Extract the [x, y] coordinate from the center of the cell holding the provided text.  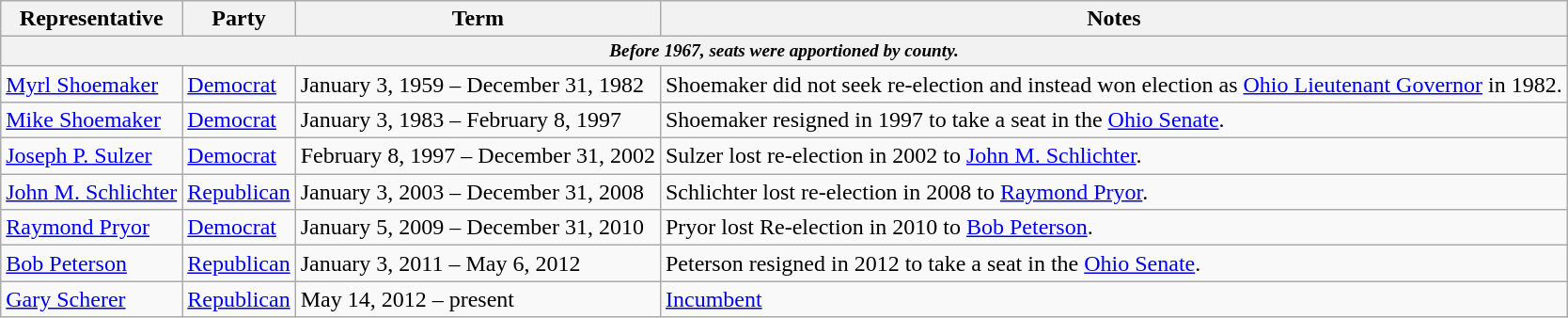
Gary Scherer [92, 299]
Shoemaker did not seek re-election and instead won election as Ohio Lieutenant Governor in 1982. [1113, 84]
Incumbent [1113, 299]
January 5, 2009 – December 31, 2010 [478, 228]
Notes [1113, 19]
Party [239, 19]
Mike Shoemaker [92, 120]
January 3, 1983 – February 8, 1997 [478, 120]
John M. Schlichter [92, 192]
Pryor lost Re-election in 2010 to Bob Peterson. [1113, 228]
January 3, 1959 – December 31, 1982 [478, 84]
Schlichter lost re-election in 2008 to Raymond Pryor. [1113, 192]
Term [478, 19]
Before 1967, seats were apportioned by county. [784, 52]
May 14, 2012 – present [478, 299]
February 8, 1997 – December 31, 2002 [478, 156]
Myrl Shoemaker [92, 84]
Representative [92, 19]
Bob Peterson [92, 263]
Peterson resigned in 2012 to take a seat in the Ohio Senate. [1113, 263]
Sulzer lost re-election in 2002 to John M. Schlichter. [1113, 156]
January 3, 2003 – December 31, 2008 [478, 192]
Shoemaker resigned in 1997 to take a seat in the Ohio Senate. [1113, 120]
Raymond Pryor [92, 228]
January 3, 2011 – May 6, 2012 [478, 263]
Joseph P. Sulzer [92, 156]
